Find where the given text appears and provide that cell's center as (x, y) coordinate. 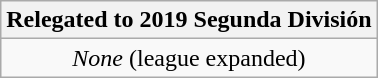
Relegated to 2019 Segunda División (189, 20)
None (league expanded) (189, 58)
